Locate the cell with the specified text and output its [x, y] center coordinate. 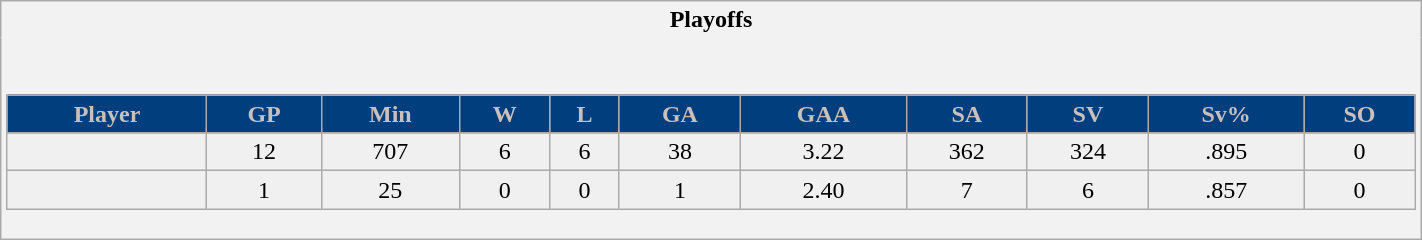
Player GP Min W L GA GAA SA SV Sv% SO 12 707 6 6 38 3.22 362 324 .895 0 1 25 0 0 1 2.40 7 6 .857 0 [711, 138]
W [505, 114]
12 [264, 152]
Sv% [1226, 114]
324 [1088, 152]
GAA [824, 114]
38 [680, 152]
SA [966, 114]
2.40 [824, 190]
Min [390, 114]
L [585, 114]
GP [264, 114]
7 [966, 190]
25 [390, 190]
Playoffs [711, 20]
SO [1360, 114]
.895 [1226, 152]
362 [966, 152]
Player [107, 114]
SV [1088, 114]
707 [390, 152]
3.22 [824, 152]
.857 [1226, 190]
GA [680, 114]
